For the text-containing cell, return its midpoint in (X, Y) coordinate format. 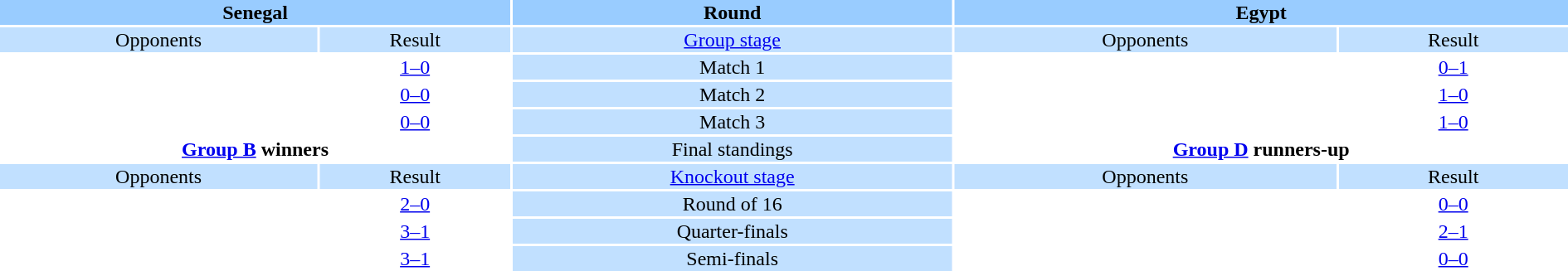
Group B winners (256, 149)
Knockout stage (732, 177)
Group stage (732, 40)
Match 1 (732, 67)
Match 2 (732, 94)
2–0 (415, 204)
Round (732, 12)
2–1 (1454, 231)
Final standings (732, 149)
Semi-finals (732, 259)
Round of 16 (732, 204)
0–1 (1454, 67)
Senegal (256, 12)
Match 3 (732, 122)
Quarter-finals (732, 231)
Egypt (1261, 12)
Group D runners-up (1261, 149)
